Locate the cell with the specified text and output its [x, y] center coordinate. 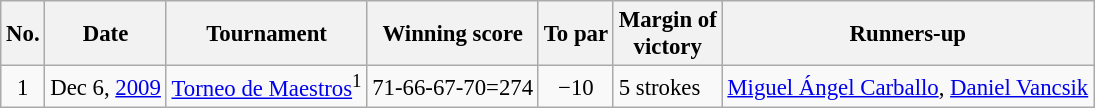
Miguel Ángel Carballo, Daniel Vancsik [908, 87]
71-66-67-70=274 [453, 87]
Tournament [266, 34]
Dec 6, 2009 [106, 87]
Runners-up [908, 34]
−10 [576, 87]
To par [576, 34]
1 [23, 87]
Margin ofvictory [668, 34]
No. [23, 34]
Torneo de Maestros1 [266, 87]
5 strokes [668, 87]
Date [106, 34]
Winning score [453, 34]
